Locate the cell with the specified text and output its (x, y) center coordinate. 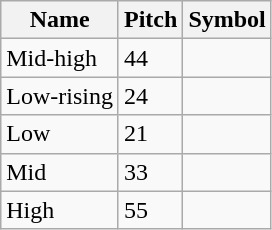
33 (150, 172)
Low (60, 134)
44 (150, 58)
Mid-high (60, 58)
Symbol (227, 20)
Name (60, 20)
24 (150, 96)
High (60, 210)
Mid (60, 172)
55 (150, 210)
Low-rising (60, 96)
Pitch (150, 20)
21 (150, 134)
